Scan for the cell matching the given text and deliver its [x, y] coordinate at center. 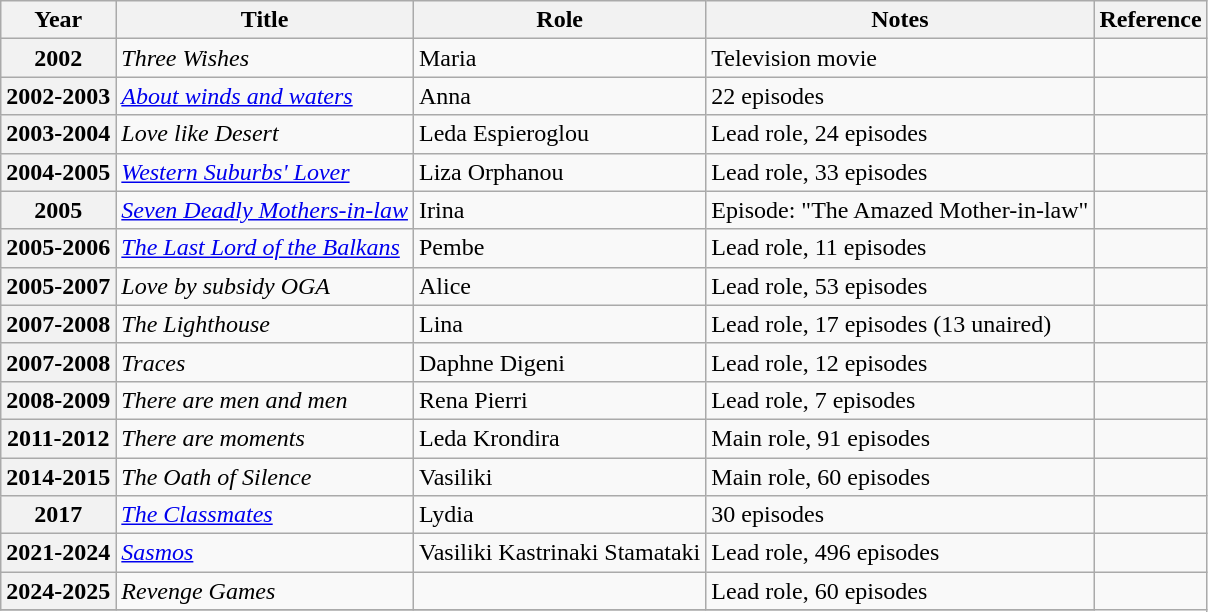
There are moments [265, 438]
Lead role, 33 episodes [900, 172]
Lead role, 12 episodes [900, 362]
Western Suburbs' Lover [265, 172]
Sasmos [265, 553]
Leda Krondira [559, 438]
2017 [58, 515]
Liza Orphanou [559, 172]
22 episodes [900, 96]
Lina [559, 324]
Rena Pierri [559, 400]
Lead role, 11 episodes [900, 248]
2021-2024 [58, 553]
Maria [559, 58]
2003-2004 [58, 134]
Revenge Games [265, 591]
Reference [1150, 20]
2002-2003 [58, 96]
Love by subsidy OGA [265, 286]
Notes [900, 20]
Traces [265, 362]
The Lighthouse [265, 324]
About winds and waters [265, 96]
Lydia [559, 515]
Vasiliki Kastrinaki Stamataki [559, 553]
2011-2012 [58, 438]
Alice [559, 286]
Three Wishes [265, 58]
There are men and men [265, 400]
Leda Espieroglou [559, 134]
Irina [559, 210]
The Classmates [265, 515]
2005-2007 [58, 286]
Seven Deadly Mothers-in-law [265, 210]
2005 [58, 210]
Main role, 60 episodes [900, 477]
Main role, 91 episodes [900, 438]
2004-2005 [58, 172]
2014-2015 [58, 477]
2008-2009 [58, 400]
Episode: "The Amazed Mother-in-law" [900, 210]
2002 [58, 58]
Lead role, 24 episodes [900, 134]
Title [265, 20]
Lead role, 7 episodes [900, 400]
The Last Lord of the Balkans [265, 248]
Lead role, 60 episodes [900, 591]
Lead role, 496 episodes [900, 553]
Television movie [900, 58]
Daphne Digeni [559, 362]
Pembe [559, 248]
Anna [559, 96]
Role [559, 20]
Year [58, 20]
The Oath of Silence [265, 477]
2024-2025 [58, 591]
2005-2006 [58, 248]
Vasiliki [559, 477]
Lead role, 53 episodes [900, 286]
Love like Desert [265, 134]
Lead role, 17 episodes (13 unaired) [900, 324]
30 episodes [900, 515]
